Provide the [X, Y] coordinate of the cell's center where the given text is located.  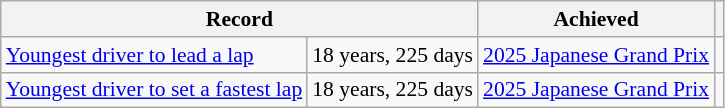
Youngest driver to set a fastest lap [154, 90]
Record [240, 19]
Youngest driver to lead a lap [154, 55]
Achieved [596, 19]
